Locate the cell with the specified text and output its [x, y] center coordinate. 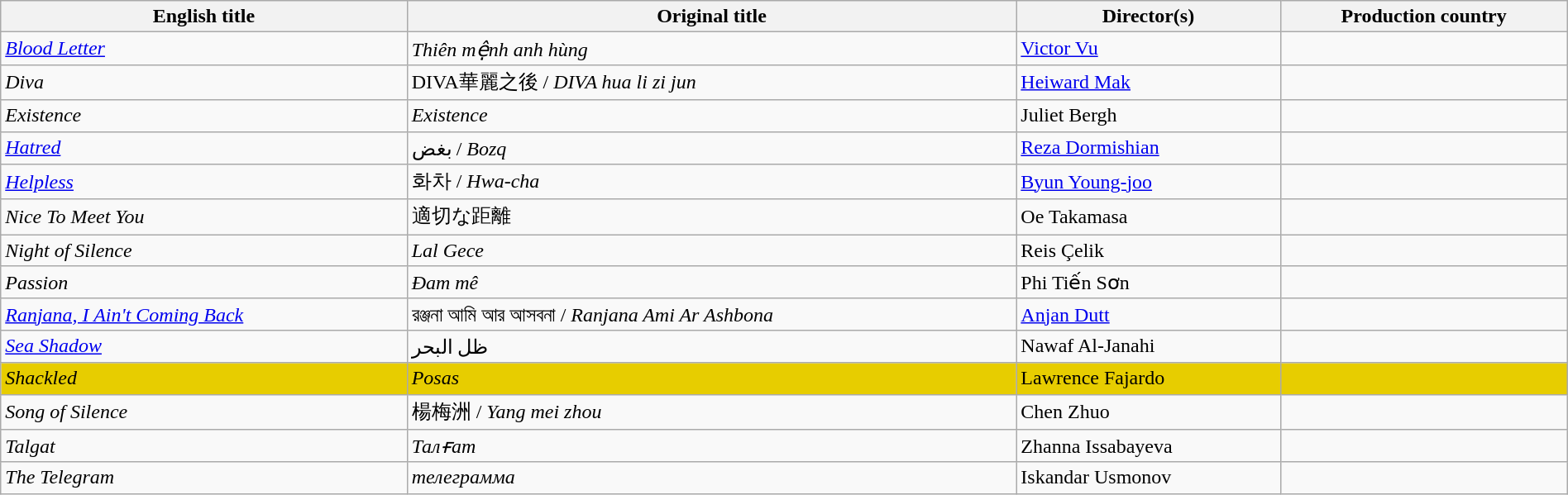
Hatred [203, 148]
Production country [1424, 17]
بغض / Bozq [711, 148]
DIVA華麗之後 / DIVA hua li zi jun [711, 83]
Ranjana, I Ain't Coming Back [203, 314]
Reis Çelik [1148, 250]
Victor Vu [1148, 49]
Night of Silence [203, 250]
Iskandar Usmonov [1148, 478]
ظل البحر [711, 346]
Zhanna Issabayeva [1148, 446]
Blood Letter [203, 49]
Reza Dormishian [1148, 148]
Lal Gece [711, 250]
Talgat [203, 446]
Phi Tiến Sơn [1148, 283]
Shackled [203, 378]
楊梅洲 / Yang mei zhou [711, 412]
Lawrence Fajardo [1148, 378]
適切な距離 [711, 217]
Juliet Bergh [1148, 116]
Đam mê [711, 283]
English title [203, 17]
Helpless [203, 182]
Posas [711, 378]
Nawaf Al-Janahi [1148, 346]
Oe Takamasa [1148, 217]
The Telegram [203, 478]
Anjan Dutt [1148, 314]
রঞ্জনা আমি আর আসবনা / Ranjana Ami Ar Ashbona [711, 314]
Passion [203, 283]
Nice To Meet You [203, 217]
화차 / Hwa-cha [711, 182]
Diva [203, 83]
Director(s) [1148, 17]
Chen Zhuo [1148, 412]
Талғат [711, 446]
Song of Silence [203, 412]
Thiên mệnh anh hùng [711, 49]
Byun Young-joo [1148, 182]
Heiward Mak [1148, 83]
телеграмма [711, 478]
Sea Shadow [203, 346]
Original title [711, 17]
